Return (x, y) of the center of cell containing provided text 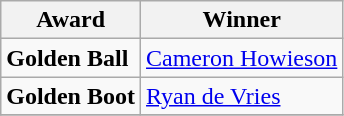
Golden Ball (71, 58)
Golden Boot (71, 96)
Award (71, 20)
Winner (242, 20)
Ryan de Vries (242, 96)
Cameron Howieson (242, 58)
